From the cell containing the given text, extract its center point as (X, Y) coordinate. 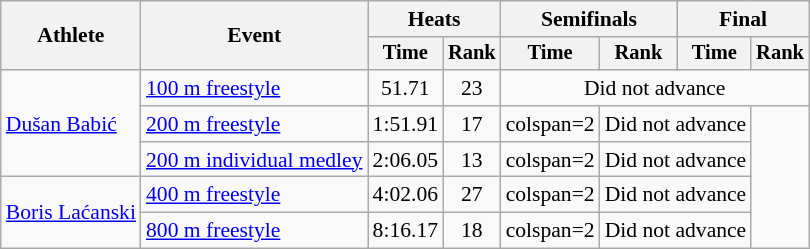
200 m freestyle (254, 124)
2:06.05 (406, 160)
1:51.91 (406, 124)
13 (472, 160)
4:02.06 (406, 195)
Final (743, 19)
23 (472, 88)
800 m freestyle (254, 231)
Dušan Babić (71, 124)
Athlete (71, 36)
Event (254, 36)
Semifinals (590, 19)
Heats (434, 19)
18 (472, 231)
Boris Laćanski (71, 212)
200 m individual medley (254, 160)
400 m freestyle (254, 195)
8:16.17 (406, 231)
17 (472, 124)
27 (472, 195)
51.71 (406, 88)
100 m freestyle (254, 88)
